Extract the (x, y) coordinate from the center of the cell holding the provided text.  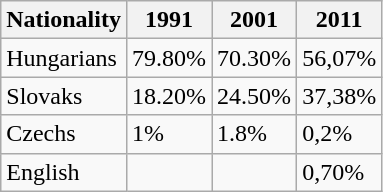
Hungarians (64, 58)
56,07% (340, 58)
37,38% (340, 96)
24.50% (254, 96)
18.20% (168, 96)
70.30% (254, 58)
English (64, 172)
Nationality (64, 20)
2011 (340, 20)
0,70% (340, 172)
0,2% (340, 134)
2001 (254, 20)
79.80% (168, 58)
Slovaks (64, 96)
1% (168, 134)
1991 (168, 20)
Czechs (64, 134)
1.8% (254, 134)
